Provide the (X, Y) coordinate of the cell's center where the given text is located.  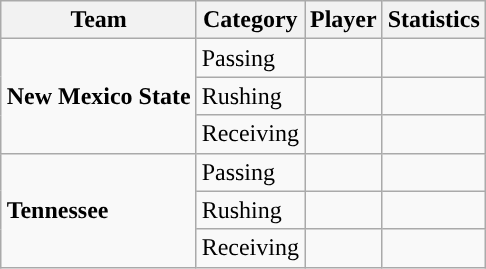
New Mexico State (98, 96)
Category (250, 20)
Team (98, 20)
Statistics (434, 20)
Player (343, 20)
Tennessee (98, 210)
